Provide the (X, Y) coordinate of the cell's center where the given text is located.  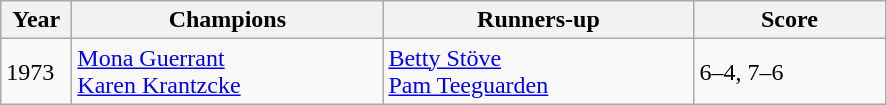
Year (36, 20)
Mona Guerrant Karen Krantzcke (228, 72)
Betty Stöve Pam Teeguarden (538, 72)
6–4, 7–6 (790, 72)
Score (790, 20)
Runners-up (538, 20)
Champions (228, 20)
1973 (36, 72)
